Search for the cell housing the specified text and yield its (x, y) center coordinate. 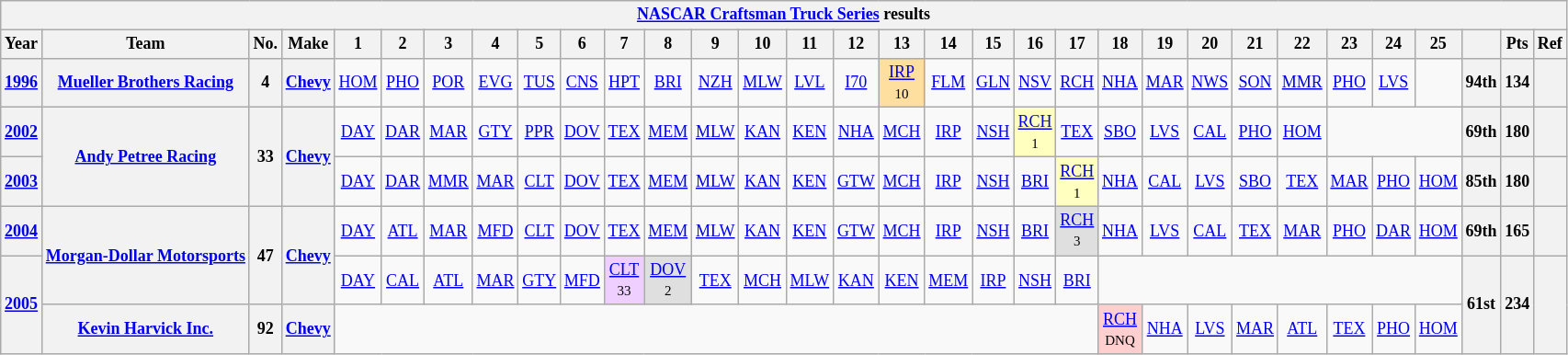
24 (1393, 44)
Pts (1517, 44)
POR (449, 83)
I70 (857, 83)
NASCAR Craftsman Truck Series results (783, 15)
12 (857, 44)
Andy Petree Racing (145, 156)
33 (265, 156)
9 (715, 44)
25 (1437, 44)
2002 (22, 132)
134 (1517, 83)
RCHDNQ (1120, 329)
47 (265, 256)
Ref (1550, 44)
SON (1256, 83)
LVL (809, 83)
7 (624, 44)
21 (1256, 44)
DOV2 (668, 281)
165 (1517, 231)
FLM (949, 83)
No. (265, 44)
6 (583, 44)
2004 (22, 231)
GLN (994, 83)
5 (540, 44)
Morgan-Dollar Motorsports (145, 256)
10 (763, 44)
2003 (22, 181)
Kevin Harvick Inc. (145, 329)
CNS (583, 83)
TUS (540, 83)
RCH (1077, 83)
8 (668, 44)
94th (1482, 83)
16 (1035, 44)
23 (1349, 44)
14 (949, 44)
NWS (1210, 83)
EVG (495, 83)
85th (1482, 181)
1996 (22, 83)
2005 (22, 305)
Mueller Brothers Racing (145, 83)
Year (22, 44)
61st (1482, 305)
92 (265, 329)
CLT33 (624, 281)
234 (1517, 305)
NSV (1035, 83)
1 (358, 44)
18 (1120, 44)
Team (145, 44)
Make (308, 44)
3 (449, 44)
13 (902, 44)
20 (1210, 44)
RCH3 (1077, 231)
11 (809, 44)
19 (1165, 44)
PPR (540, 132)
NZH (715, 83)
HPT (624, 83)
17 (1077, 44)
IRP10 (902, 83)
22 (1301, 44)
2 (403, 44)
15 (994, 44)
